Return [X, Y] of the center of cell containing provided text 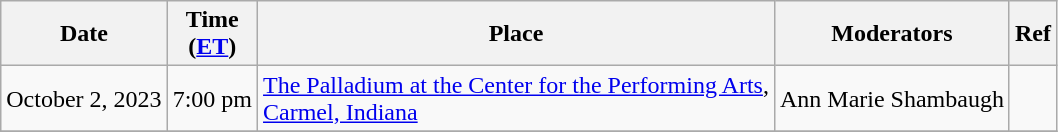
Ann Marie Shambaugh [892, 98]
7:00 pm [212, 98]
Place [516, 34]
Ref [1032, 34]
Moderators [892, 34]
October 2, 2023 [84, 98]
The Palladium at the Center for the Performing Arts,Carmel, Indiana [516, 98]
Date [84, 34]
Time(ET) [212, 34]
